Search for the cell housing the specified text and yield its (X, Y) center coordinate. 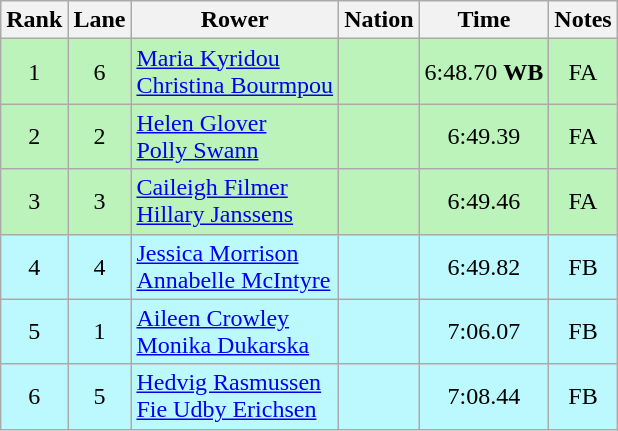
Notes (583, 20)
Caileigh FilmerHillary Janssens (235, 202)
7:06.07 (484, 332)
6:49.46 (484, 202)
Helen GloverPolly Swann (235, 136)
Time (484, 20)
6:49.39 (484, 136)
7:08.44 (484, 396)
Rower (235, 20)
Rank (34, 20)
6:49.82 (484, 266)
Jessica MorrisonAnnabelle McIntyre (235, 266)
Nation (379, 20)
Hedvig RasmussenFie Udby Erichsen (235, 396)
Lane (100, 20)
Maria KyridouChristina Bourmpou (235, 72)
Aileen CrowleyMonika Dukarska (235, 332)
6:48.70 WB (484, 72)
